Determine the (x, y) coordinate at the center of the cell enclosing the given text.  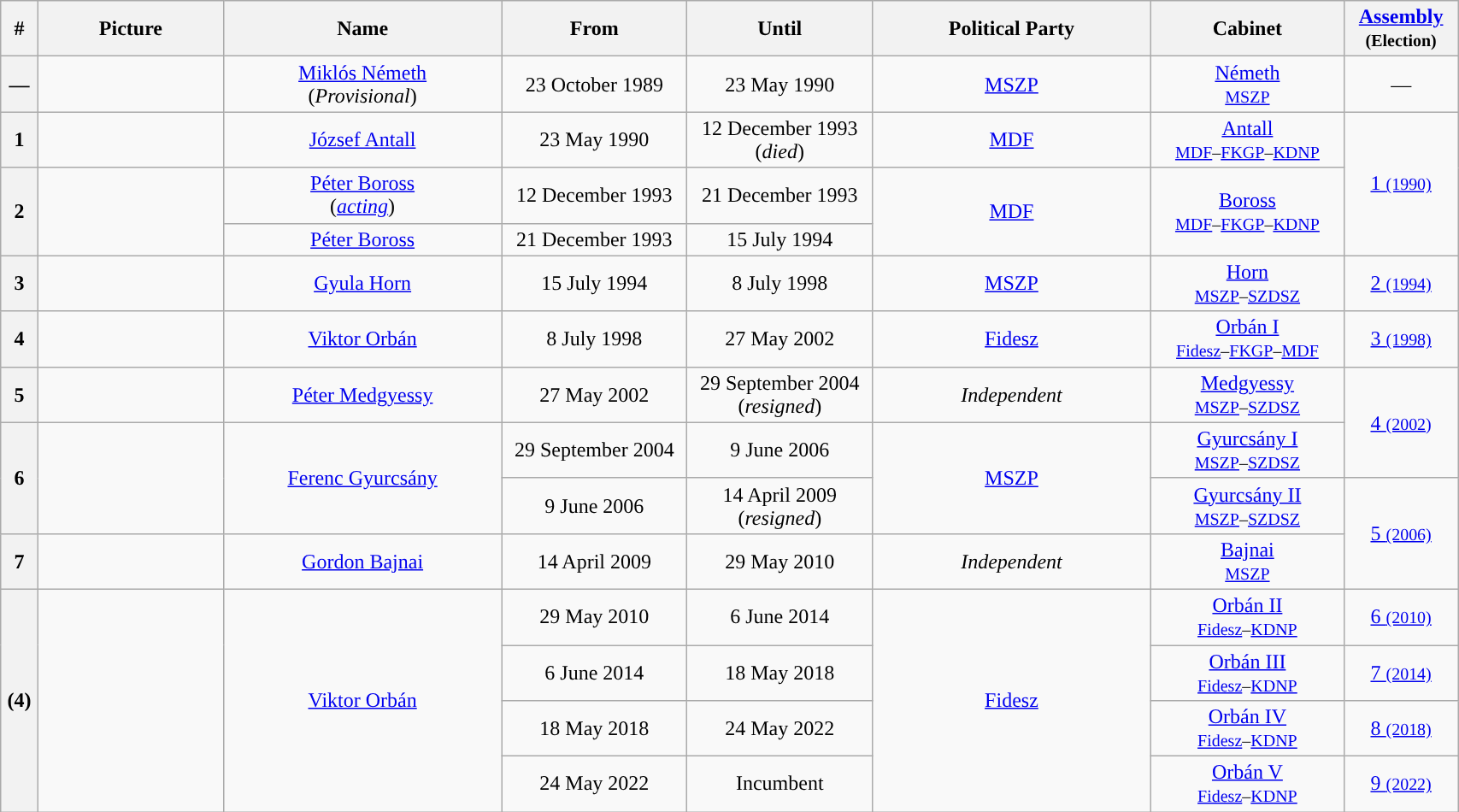
23 October 1989 (595, 84)
Assembly(Election) (1402, 29)
BorossMDF–FKGP–KDNP (1247, 212)
5 (2006) (1402, 533)
29 September 2004 (595, 450)
NémethMSZP (1247, 84)
3 (20, 284)
Until (780, 29)
Orbán IFidesz–FKGP–MDF (1247, 338)
# (20, 29)
Péter Medgyessy (362, 395)
HornMSZP–SZDSZ (1247, 284)
7 (20, 561)
2 (1994) (1402, 284)
(4) (20, 700)
AntallMDF–FKGP–KDNP (1247, 140)
Péter Boross(acting) (362, 195)
1 (1990) (1402, 184)
9 (2022) (1402, 785)
Incumbent (780, 785)
5 (20, 395)
2 (20, 212)
14 April 2009 (595, 561)
29 September 2004(resigned) (780, 395)
Name (362, 29)
Gyula Horn (362, 284)
6 (20, 478)
Cabinet (1247, 29)
From (595, 29)
Picture (130, 29)
BajnaiMSZP (1247, 561)
MedgyessyMSZP–SZDSZ (1247, 395)
Orbán IIFidesz–KDNP (1247, 617)
Orbán IIIFidesz–KDNP (1247, 672)
Miklós Németh(Provisional) (362, 84)
8 (2018) (1402, 728)
Orbán VFidesz–KDNP (1247, 785)
3 (1998) (1402, 338)
Political Party (1012, 29)
Gyurcsány IMSZP–SZDSZ (1247, 450)
József Antall (362, 140)
7 (2014) (1402, 672)
4 (20, 338)
Gordon Bajnai (362, 561)
Orbán IVFidesz–KDNP (1247, 728)
Gyurcsány IIMSZP–SZDSZ (1247, 506)
Ferenc Gyurcsány (362, 478)
6 (2010) (1402, 617)
12 December 1993 (595, 195)
14 April 2009(resigned) (780, 506)
4 (2002) (1402, 422)
Péter Boross (362, 239)
1 (20, 140)
12 December 1993(died) (780, 140)
